Determine the [x, y] coordinate at the center of the cell enclosing the given text.  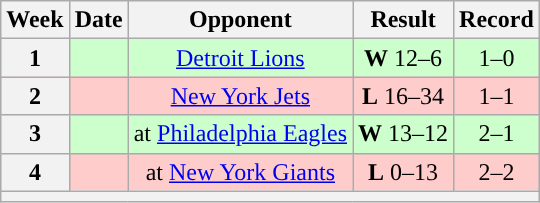
1–0 [497, 58]
W 12–6 [404, 58]
at New York Giants [240, 172]
at Philadelphia Eagles [240, 134]
W 13–12 [404, 134]
New York Jets [240, 96]
L 0–13 [404, 172]
Opponent [240, 20]
2–2 [497, 172]
Detroit Lions [240, 58]
4 [35, 172]
Week [35, 20]
Result [404, 20]
1 [35, 58]
L 16–34 [404, 96]
Record [497, 20]
2 [35, 96]
2–1 [497, 134]
3 [35, 134]
1–1 [497, 96]
Date [98, 20]
